Detect which cell encompasses the target text, then output its [x, y] center coordinate. 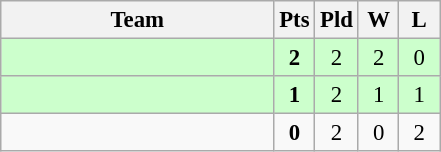
Pld [337, 20]
L [420, 20]
Team [138, 20]
W [378, 20]
Pts [294, 20]
